For the text-containing cell, return its midpoint in (x, y) coordinate format. 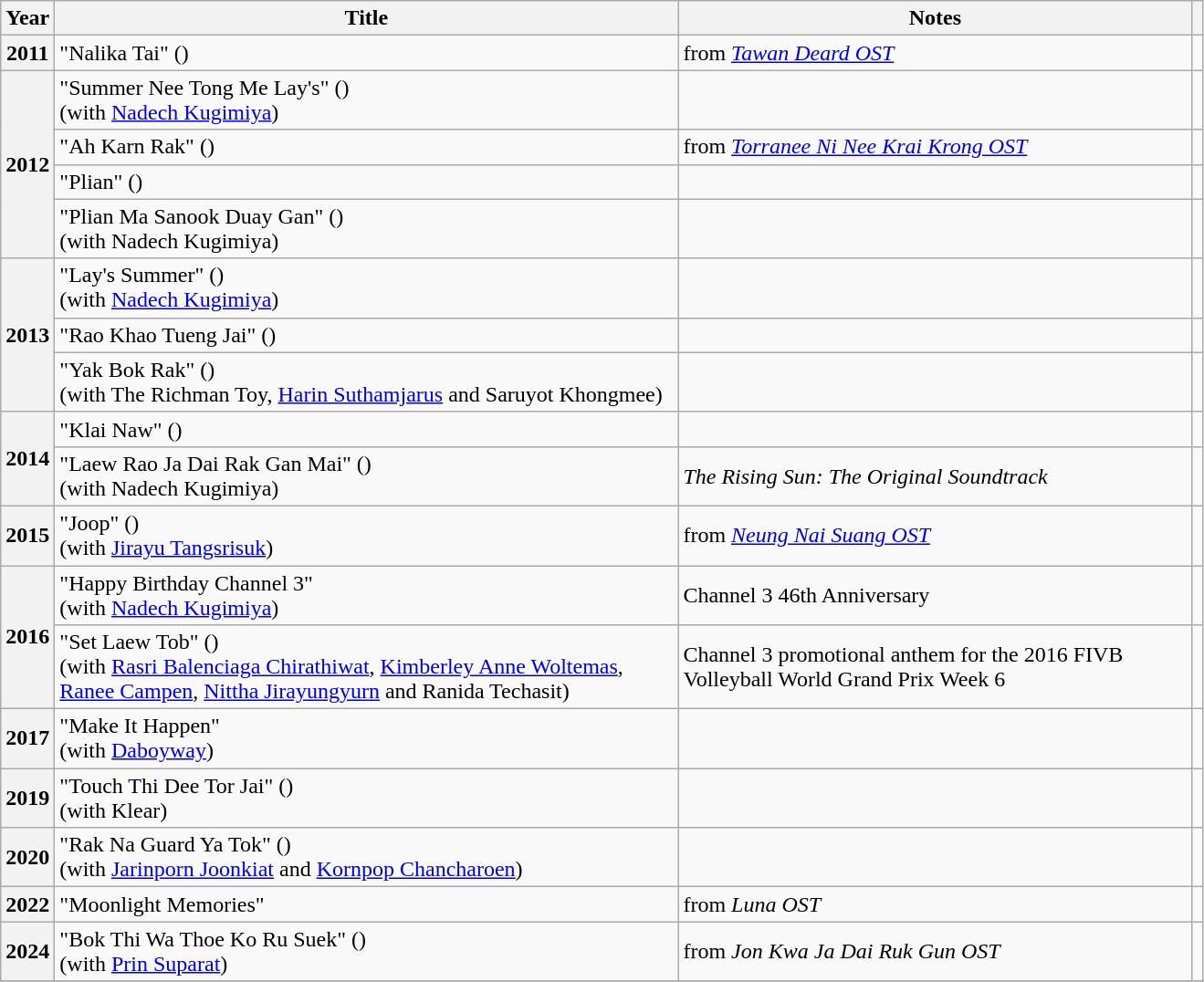
2019 (27, 798)
"Ah Karn Rak" () (367, 147)
"Nalika Tai" () (367, 53)
"Moonlight Memories" (367, 904)
"Klai Naw" () (367, 429)
from Torranee Ni Nee Krai Krong OST (935, 147)
"Plian" () (367, 182)
The Rising Sun: The Original Soundtrack (935, 476)
2016 (27, 637)
2013 (27, 335)
2012 (27, 164)
"Plian Ma Sanook Duay Gan" ()(with Nadech Kugimiya) (367, 228)
"Rao Khao Tueng Jai" () (367, 335)
"Summer Nee Tong Me Lay's" ()(with Nadech Kugimiya) (367, 100)
Notes (935, 18)
2015 (27, 535)
"Bok Thi Wa Thoe Ko Ru Suek" ()(with Prin Suparat) (367, 951)
2011 (27, 53)
Channel 3 promotional anthem for the 2016 FIVB Volleyball World Grand Prix Week 6 (935, 667)
"Make It Happen"(with Daboyway) (367, 739)
Title (367, 18)
"Touch Thi Dee Tor Jai" ()(with Klear) (367, 798)
2020 (27, 858)
2022 (27, 904)
from Tawan Deard OST (935, 53)
"Rak Na Guard Ya Tok" () (with Jarinporn Joonkiat and Kornpop Chancharoen) (367, 858)
from Luna OST (935, 904)
"Happy Birthday Channel 3"(with Nadech Kugimiya) (367, 595)
"Laew Rao Ja Dai Rak Gan Mai" () (with Nadech Kugimiya) (367, 476)
"Joop" ()(with Jirayu Tangsrisuk) (367, 535)
Channel 3 46th Anniversary (935, 595)
"Yak Bok Rak" () (with The Richman Toy, Harin Suthamjarus and Saruyot Khongmee) (367, 381)
2024 (27, 951)
2014 (27, 458)
Year (27, 18)
2017 (27, 739)
from Jon Kwa Ja Dai Ruk Gun OST (935, 951)
"Set Laew Tob" ()(with Rasri Balenciaga Chirathiwat, Kimberley Anne Woltemas, Ranee Campen, Nittha Jirayungyurn and Ranida Techasit) (367, 667)
from Neung Nai Suang OST (935, 535)
"Lay's Summer" ()(with Nadech Kugimiya) (367, 288)
